Output the [X, Y] coordinate of the center of the cell containing the given text.  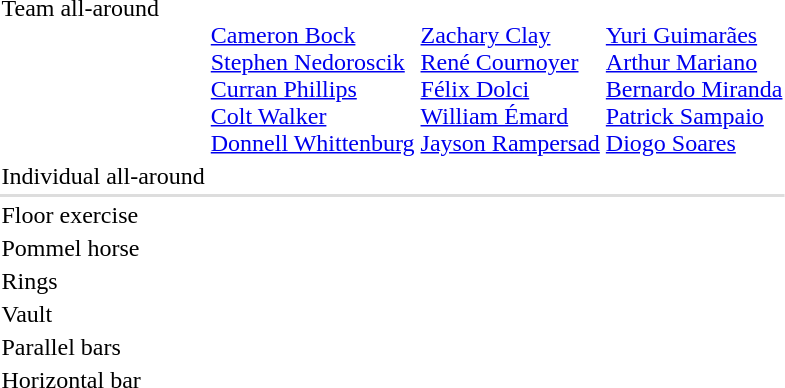
Rings [103, 281]
Floor exercise [103, 215]
Individual all-around [103, 176]
Vault [103, 314]
Parallel bars [103, 347]
Pommel horse [103, 248]
